Detect which cell encompasses the target text, then output its (X, Y) center coordinate. 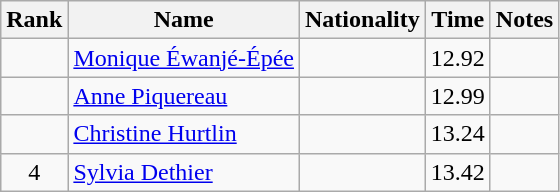
4 (34, 172)
13.42 (458, 172)
Rank (34, 20)
Anne Piquereau (184, 96)
Monique Éwanjé-Épée (184, 58)
12.92 (458, 58)
Time (458, 20)
13.24 (458, 134)
12.99 (458, 96)
Sylvia Dethier (184, 172)
Name (184, 20)
Nationality (363, 20)
Notes (524, 20)
Christine Hurtlin (184, 134)
